Detect which cell encompasses the target text, then output its [X, Y] center coordinate. 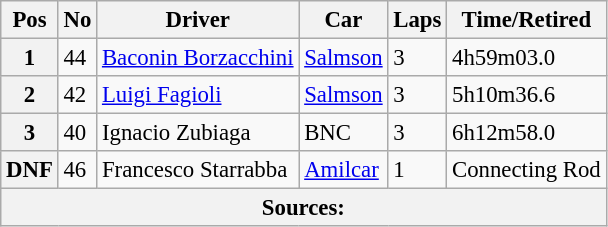
Ignacio Zubiaga [198, 133]
Sources: [304, 208]
2 [30, 95]
40 [77, 133]
4h59m03.0 [526, 58]
Francesco Starrabba [198, 170]
BNC [344, 133]
Luigi Fagioli [198, 95]
Driver [198, 20]
6h12m58.0 [526, 133]
44 [77, 58]
Time/Retired [526, 20]
Car [344, 20]
Connecting Rod [526, 170]
46 [77, 170]
42 [77, 95]
Baconin Borzacchini [198, 58]
Laps [418, 20]
Amilcar [344, 170]
No [77, 20]
Pos [30, 20]
DNF [30, 170]
5h10m36.6 [526, 95]
